Scan for the cell matching the given text and deliver its (x, y) coordinate at center. 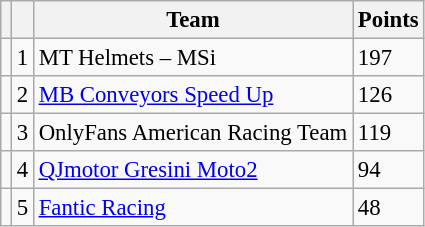
94 (388, 170)
4 (22, 170)
Team (192, 20)
126 (388, 95)
119 (388, 133)
1 (22, 58)
MB Conveyors Speed Up (192, 95)
QJmotor Gresini Moto2 (192, 170)
3 (22, 133)
Fantic Racing (192, 208)
2 (22, 95)
Points (388, 20)
MT Helmets – MSi (192, 58)
5 (22, 208)
197 (388, 58)
48 (388, 208)
OnlyFans American Racing Team (192, 133)
